Pinpoint the cell where the given text exists, returning its (x, y) midpoint coordinate. 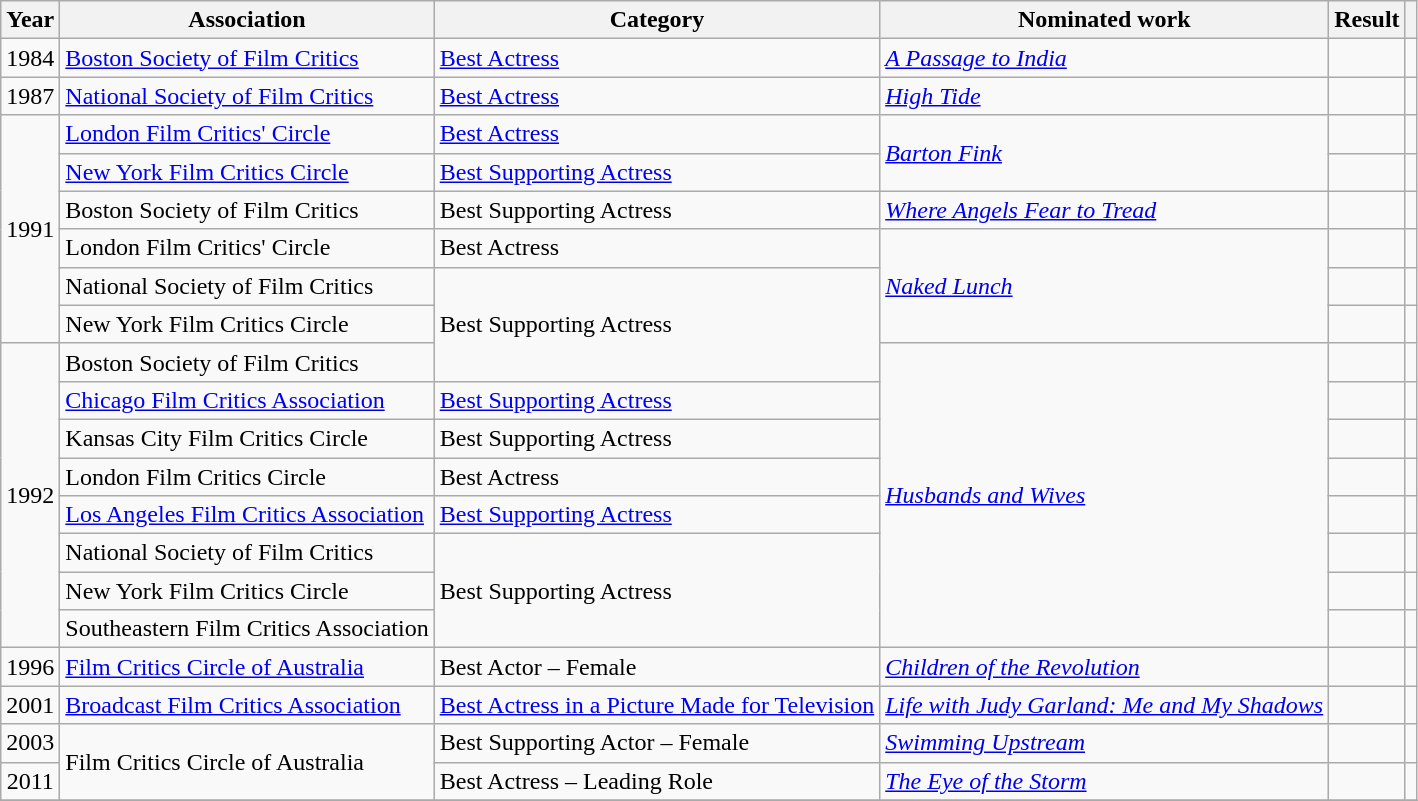
Swimming Upstream (1104, 743)
Southeastern Film Critics Association (247, 629)
Year (30, 20)
A Passage to India (1104, 58)
Husbands and Wives (1104, 495)
1992 (30, 495)
High Tide (1104, 96)
2001 (30, 705)
The Eye of the Storm (1104, 781)
Life with Judy Garland: Me and My Shadows (1104, 705)
London Film Critics Circle (247, 477)
2011 (30, 781)
Broadcast Film Critics Association (247, 705)
Nominated work (1104, 20)
Kansas City Film Critics Circle (247, 438)
1987 (30, 96)
Best Supporting Actor – Female (657, 743)
1996 (30, 667)
1984 (30, 58)
1991 (30, 229)
Los Angeles Film Critics Association (247, 515)
Best Actor – Female (657, 667)
Children of the Revolution (1104, 667)
Association (247, 20)
Result (1367, 20)
Barton Fink (1104, 153)
Best Actress – Leading Role (657, 781)
Chicago Film Critics Association (247, 400)
Category (657, 20)
Best Actress in a Picture Made for Television (657, 705)
Where Angels Fear to Tread (1104, 210)
2003 (30, 743)
Naked Lunch (1104, 286)
